Identify which cell holds the provided text, then report its [X, Y] central coordinate. 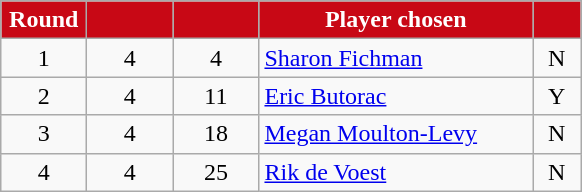
Eric Butorac [396, 96]
Sharon Fichman [396, 58]
Rik de Voest [396, 172]
11 [216, 96]
25 [216, 172]
18 [216, 134]
Y [556, 96]
Player chosen [396, 20]
2 [44, 96]
3 [44, 134]
Megan Moulton-Levy [396, 134]
Round [44, 20]
1 [44, 58]
